Provide the [x, y] coordinate of the cell's center where the given text is located.  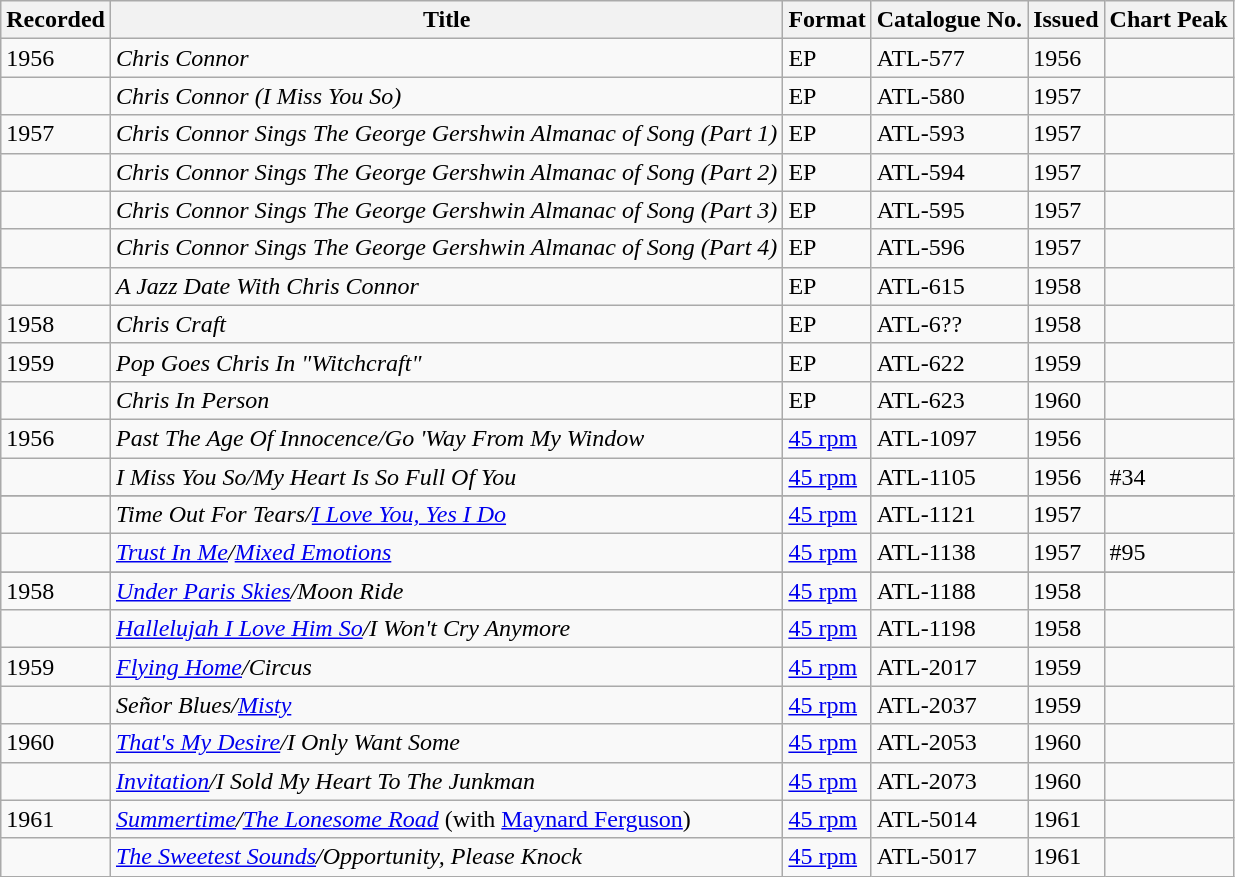
Chris Connor (I Miss You So) [446, 96]
ATL-595 [949, 210]
ATL-2037 [949, 705]
Flying Home/Circus [446, 667]
Time Out For Tears/I Love You, Yes I Do [446, 515]
ATL-577 [949, 58]
Past The Age Of Innocence/Go 'Way From My Window [446, 438]
ATL-622 [949, 362]
Chris Connor [446, 58]
ATL-593 [949, 134]
Title [446, 20]
ATL-1138 [949, 553]
I Miss You So/My Heart Is So Full Of You [446, 477]
Chris Connor Sings The George Gershwin Almanac of Song (Part 1) [446, 134]
Pop Goes Chris In "Witchcraft" [446, 362]
ATL-596 [949, 248]
The Sweetest Sounds/Opportunity, Please Knock [446, 857]
Señor Blues/Misty [446, 705]
Chris In Person [446, 400]
Invitation/I Sold My Heart To The Junkman [446, 781]
Catalogue No. [949, 20]
Chris Craft [446, 324]
ATL-6?? [949, 324]
ATL-2053 [949, 743]
ATL-1121 [949, 515]
ATL-1097 [949, 438]
ATL-580 [949, 96]
A Jazz Date With Chris Connor [446, 286]
ATL-1105 [949, 477]
Chris Connor Sings The George Gershwin Almanac of Song (Part 2) [446, 172]
Chris Connor Sings The George Gershwin Almanac of Song (Part 4) [446, 248]
ATL-615 [949, 286]
ATL-5014 [949, 819]
#34 [1168, 477]
Chris Connor Sings The George Gershwin Almanac of Song (Part 3) [446, 210]
Format [827, 20]
Under Paris Skies/Moon Ride [446, 591]
Trust In Me/Mixed Emotions [446, 553]
That's My Desire/I Only Want Some [446, 743]
ATL-594 [949, 172]
Summertime/The Lonesome Road (with Maynard Ferguson) [446, 819]
ATL-2017 [949, 667]
ATL-1198 [949, 629]
Issued [1066, 20]
Chart Peak [1168, 20]
Recorded [56, 20]
#95 [1168, 553]
ATL-5017 [949, 857]
ATL-623 [949, 400]
Hallelujah I Love Him So/I Won't Cry Anymore [446, 629]
ATL-2073 [949, 781]
ATL-1188 [949, 591]
